Output the [x, y] coordinate of the center of the cell containing the given text.  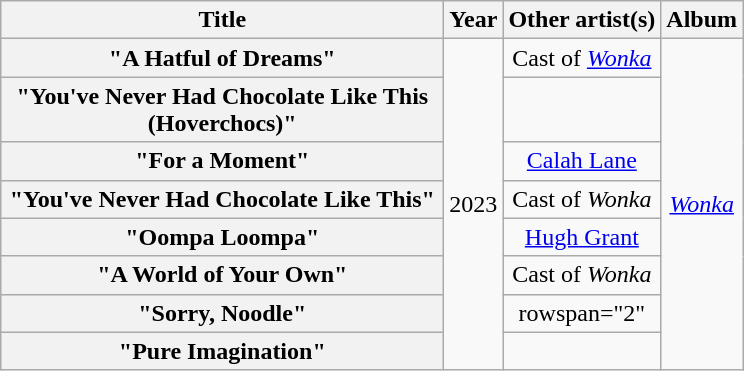
Album [702, 20]
rowspan="2" [582, 313]
"You've Never Had Chocolate Like This" [222, 199]
Wonka [702, 205]
Other artist(s) [582, 20]
Calah Lane [582, 161]
"A World of Your Own" [222, 275]
2023 [474, 205]
"For a Moment" [222, 161]
"Oompa Loompa" [222, 237]
"A Hatful of Dreams" [222, 58]
"Pure Imagination" [222, 351]
Title [222, 20]
Year [474, 20]
Hugh Grant [582, 237]
"Sorry, Noodle" [222, 313]
"You've Never Had Chocolate Like This (Hoverchocs)" [222, 110]
